Capture the cell that displays the provided text and extract its (X, Y) central coordinate. 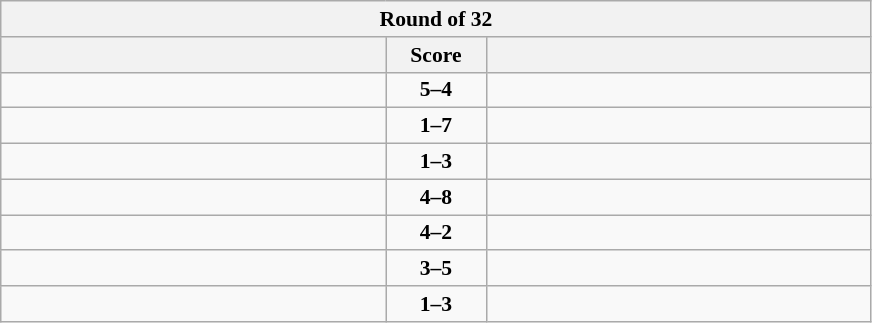
Score (436, 55)
3–5 (436, 269)
1–7 (436, 126)
5–4 (436, 90)
4–8 (436, 197)
4–2 (436, 233)
Round of 32 (436, 19)
